Identify which cell holds the provided text, then report its [x, y] central coordinate. 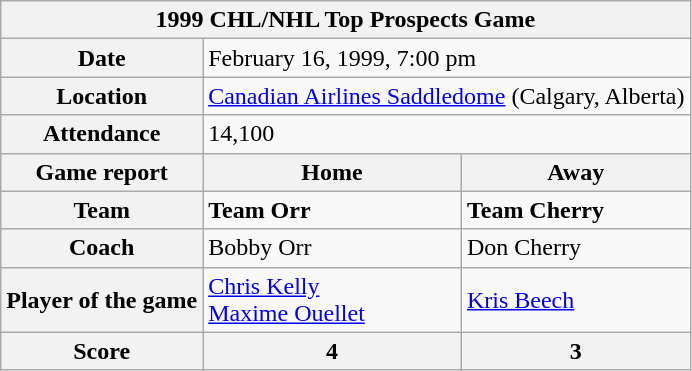
Canadian Airlines Saddledome (Calgary, Alberta) [446, 96]
Team [102, 210]
Attendance [102, 134]
3 [576, 351]
Player of the game [102, 300]
Team Orr [332, 210]
Team Cherry [576, 210]
Bobby Orr [332, 248]
Don Cherry [576, 248]
14,100 [446, 134]
Chris KellyMaxime Ouellet [332, 300]
Score [102, 351]
Away [576, 172]
Date [102, 58]
Coach [102, 248]
Home [332, 172]
Game report [102, 172]
4 [332, 351]
Kris Beech [576, 300]
Location [102, 96]
February 16, 1999, 7:00 pm [446, 58]
1999 CHL/NHL Top Prospects Game [346, 20]
